Detect which cell encompasses the target text, then output its (X, Y) center coordinate. 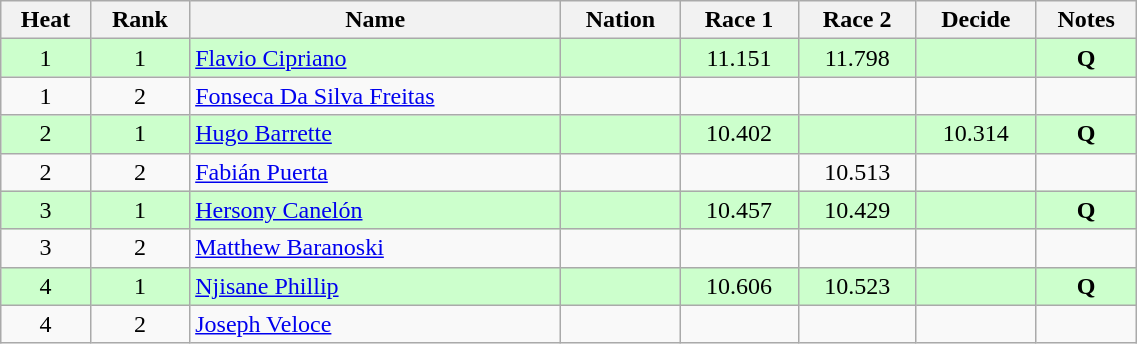
Matthew Baranoski (376, 248)
11.151 (739, 58)
11.798 (857, 58)
Joseph Veloce (376, 324)
10.523 (857, 286)
Rank (140, 20)
Notes (1086, 20)
Hugo Barrette (376, 134)
Name (376, 20)
10.457 (739, 210)
10.402 (739, 134)
Njisane Phillip (376, 286)
Fonseca Da Silva Freitas (376, 96)
Nation (620, 20)
Flavio Cipriano (376, 58)
Fabián Puerta (376, 172)
10.513 (857, 172)
Heat (46, 20)
Hersony Canelón (376, 210)
Race 1 (739, 20)
10.429 (857, 210)
Decide (976, 20)
Race 2 (857, 20)
10.606 (739, 286)
10.314 (976, 134)
